Pinpoint the cell where the given text exists, returning its (X, Y) midpoint coordinate. 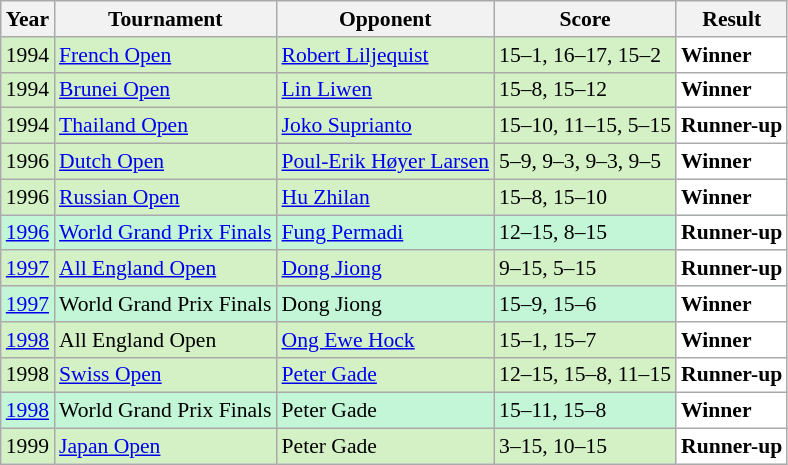
15–1, 16–17, 15–2 (585, 55)
15–8, 15–10 (585, 197)
Japan Open (165, 447)
Opponent (385, 19)
12–15, 15–8, 11–15 (585, 375)
5–9, 9–3, 9–3, 9–5 (585, 162)
15–9, 15–6 (585, 304)
1999 (28, 447)
French Open (165, 55)
15–1, 15–7 (585, 340)
Year (28, 19)
Russian Open (165, 197)
Thailand Open (165, 126)
Ong Ewe Hock (385, 340)
12–15, 8–15 (585, 233)
Swiss Open (165, 375)
3–15, 10–15 (585, 447)
Brunei Open (165, 90)
15–8, 15–12 (585, 90)
Fung Permadi (385, 233)
Hu Zhilan (385, 197)
Result (732, 19)
Lin Liwen (385, 90)
Robert Liljequist (385, 55)
15–11, 15–8 (585, 411)
Joko Suprianto (385, 126)
Dutch Open (165, 162)
Poul-Erik Høyer Larsen (385, 162)
9–15, 5–15 (585, 269)
Tournament (165, 19)
15–10, 11–15, 5–15 (585, 126)
Score (585, 19)
